Return the [X, Y] coordinate for the center point of the cell that contains the specified text.  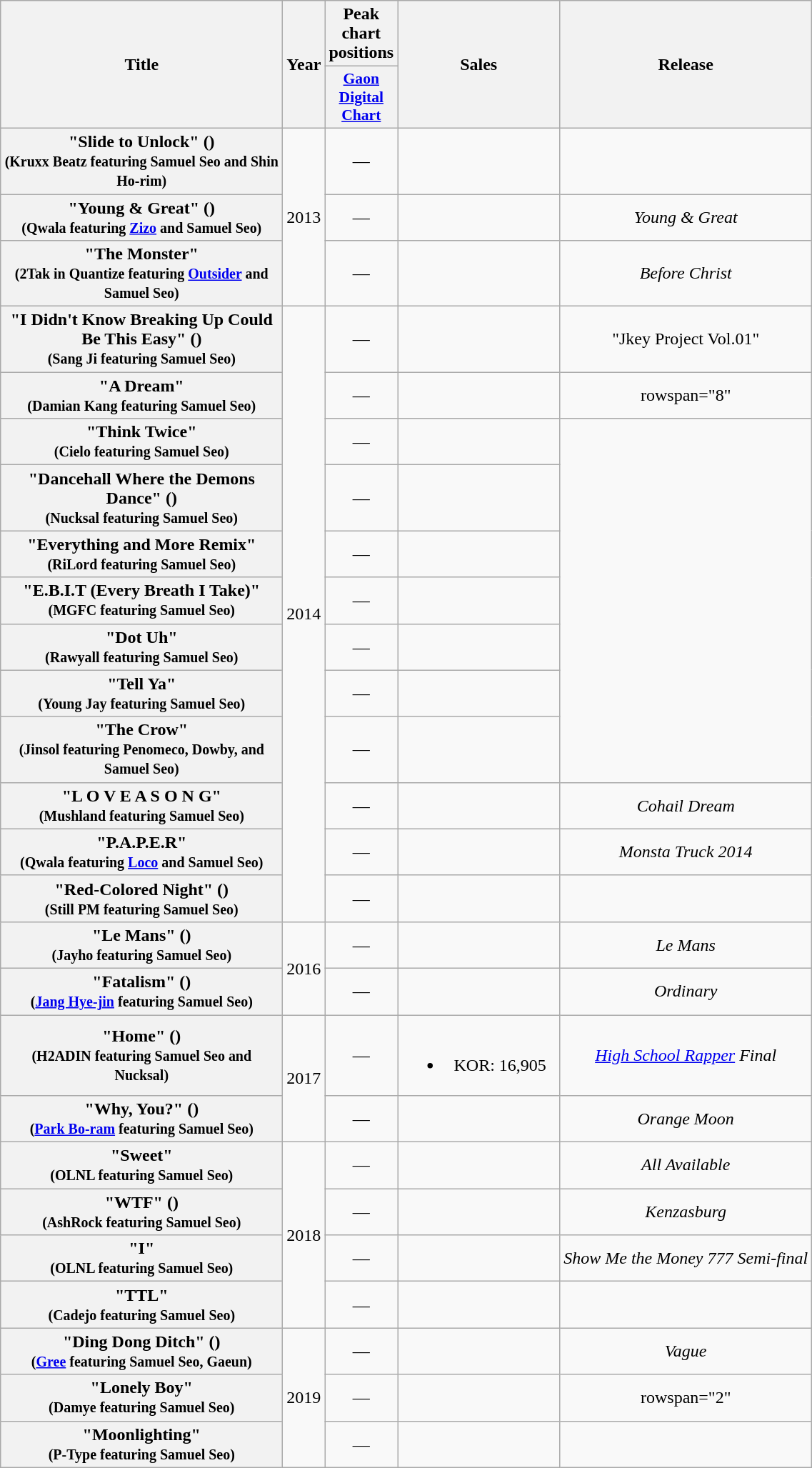
Cohail Dream [686, 806]
"Lonely Boy"(Damye featuring Samuel Seo) [141, 1397]
2018 [304, 1235]
Sales [478, 64]
Release [686, 64]
Before Christ [686, 274]
"Moonlighting"(P-Type featuring Samuel Seo) [141, 1444]
"Young & Great" ()(Qwala featuring Zizo and Samuel Seo) [141, 217]
"Think Twice"(Cielo featuring Samuel Seo) [141, 441]
"Red-Colored Night" ()(Still PM featuring Samuel Seo) [141, 899]
"Ding Dong Ditch" ()(Gree featuring Samuel Seo, Gaeun) [141, 1352]
"P.A.P.E.R"(Qwala featuring Loco and Samuel Seo) [141, 852]
"L O V E A S O N G"(Mushland featuring Samuel Seo) [141, 806]
"Why, You?" ()(Park Bo-ram featuring Samuel Seo) [141, 1119]
"Sweet" (OLNL featuring Samuel Seo) [141, 1166]
"I"(OLNL featuring Samuel Seo) [141, 1259]
KOR: 16,905 [478, 1054]
High School Rapper Final [686, 1054]
Peak chart positions [361, 34]
2017 [304, 1078]
"Jkey Project Vol.01" [686, 339]
Kenzasburg [686, 1212]
"Dancehall Where the Demons Dance" ()(Nucksal featuring Samuel Seo) [141, 498]
rowspan="8" [686, 396]
rowspan="2" [686, 1397]
"E.B.I.T (Every Breath I Take)"(MGFC featuring Samuel Seo) [141, 600]
Year [304, 64]
2016 [304, 968]
"The Crow"(Jinsol featuring Penomeco, Dowby, and Samuel Seo) [141, 749]
Show Me the Money 777 Semi-final [686, 1259]
Orange Moon [686, 1119]
"Tell Ya"(Young Jay featuring Samuel Seo) [141, 693]
Ordinary [686, 992]
Title [141, 64]
"Slide to Unlock" ()(Kruxx Beatz featuring Samuel Seo and Shin Ho-rim) [141, 161]
2019 [304, 1397]
Young & Great [686, 217]
Monsta Truck 2014 [686, 852]
"Dot Uh"(Rawyall featuring Samuel Seo) [141, 647]
2013 [304, 217]
"A Dream"(Damian Kang featuring Samuel Seo) [141, 396]
"TTL"(Cadejo featuring Samuel Seo) [141, 1304]
2014 [304, 614]
"Le Mans" ()(Jayho featuring Samuel Seo) [141, 944]
Gaon Digital Chart [361, 97]
All Available [686, 1166]
"I Didn't Know Breaking Up Could Be This Easy" ()(Sang Ji featuring Samuel Seo) [141, 339]
"Fatalism" ()(Jang Hye-jin featuring Samuel Seo) [141, 992]
"Everything and More Remix"(RiLord featuring Samuel Seo) [141, 554]
"The Monster"(2Tak in Quantize featuring Outsider and Samuel Seo) [141, 274]
Le Mans [686, 944]
"WTF" ()(AshRock featuring Samuel Seo) [141, 1212]
"Home" ()(H2ADIN featuring Samuel Seo and Nucksal) [141, 1054]
Vague [686, 1352]
